Capture the cell that displays the provided text and extract its [X, Y] central coordinate. 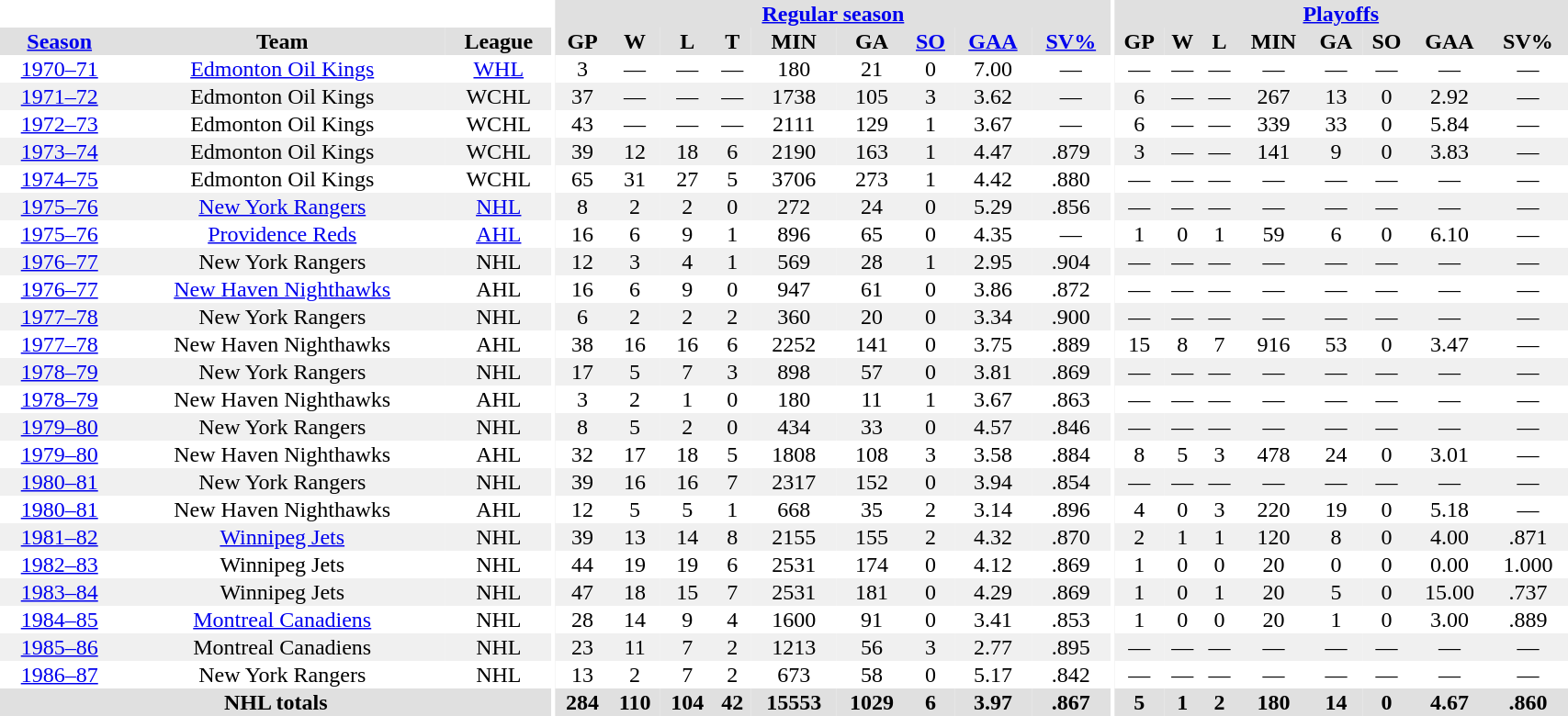
3.86 [993, 289]
61 [872, 289]
4.42 [993, 179]
267 [1274, 96]
15553 [794, 702]
5.29 [993, 207]
59 [1274, 234]
1.000 [1528, 565]
37 [582, 96]
152 [872, 482]
1985–86 [59, 647]
947 [794, 289]
3.34 [993, 317]
.900 [1071, 317]
668 [794, 509]
.737 [1528, 592]
1029 [872, 702]
1971–72 [59, 96]
4.12 [993, 565]
3.62 [993, 96]
.853 [1071, 620]
2.95 [993, 262]
1808 [794, 454]
104 [687, 702]
.871 [1528, 537]
5.17 [993, 675]
.904 [1071, 262]
174 [872, 565]
1984–85 [59, 620]
5.84 [1450, 124]
6.10 [1450, 234]
3.41 [993, 620]
.846 [1071, 427]
339 [1274, 124]
3706 [794, 179]
3.47 [1450, 344]
.842 [1071, 675]
360 [794, 317]
3.75 [993, 344]
2111 [794, 124]
5.18 [1450, 509]
3.01 [1450, 454]
4.35 [993, 234]
1972–73 [59, 124]
4.47 [993, 151]
.856 [1071, 207]
7.00 [993, 69]
569 [794, 262]
163 [872, 151]
58 [872, 675]
.884 [1071, 454]
181 [872, 592]
.880 [1071, 179]
120 [1274, 537]
898 [794, 372]
1973–74 [59, 151]
2190 [794, 151]
1600 [794, 620]
.870 [1071, 537]
478 [1274, 454]
WHL [499, 69]
4.67 [1450, 702]
53 [1336, 344]
Providence Reds [282, 234]
38 [582, 344]
272 [794, 207]
42 [732, 702]
Playoffs [1341, 14]
3.83 [1450, 151]
NHL totals [276, 702]
284 [582, 702]
47 [582, 592]
916 [1274, 344]
108 [872, 454]
110 [635, 702]
21 [872, 69]
.860 [1528, 702]
League [499, 41]
3.94 [993, 482]
1983–84 [59, 592]
91 [872, 620]
3.58 [993, 454]
1213 [794, 647]
23 [582, 647]
44 [582, 565]
27 [687, 179]
.896 [1071, 509]
129 [872, 124]
2252 [794, 344]
1981–82 [59, 537]
1738 [794, 96]
2.92 [1450, 96]
4.32 [993, 537]
273 [872, 179]
43 [582, 124]
T [732, 41]
1986–87 [59, 675]
434 [794, 427]
15.00 [1450, 592]
56 [872, 647]
105 [872, 96]
4.29 [993, 592]
.879 [1071, 151]
2.77 [993, 647]
1970–71 [59, 69]
3.14 [993, 509]
.895 [1071, 647]
1982–83 [59, 565]
4.57 [993, 427]
.872 [1071, 289]
31 [635, 179]
4.00 [1450, 537]
220 [1274, 509]
.854 [1071, 482]
Regular season [833, 14]
35 [872, 509]
896 [794, 234]
.863 [1071, 399]
1974–75 [59, 179]
Team [282, 41]
.867 [1071, 702]
155 [872, 537]
3.81 [993, 372]
673 [794, 675]
32 [582, 454]
3.97 [993, 702]
2155 [794, 537]
57 [872, 372]
2317 [794, 482]
Season [59, 41]
0.00 [1450, 565]
3.00 [1450, 620]
